Extract the [X, Y] coordinate from the center of the cell holding the provided text.  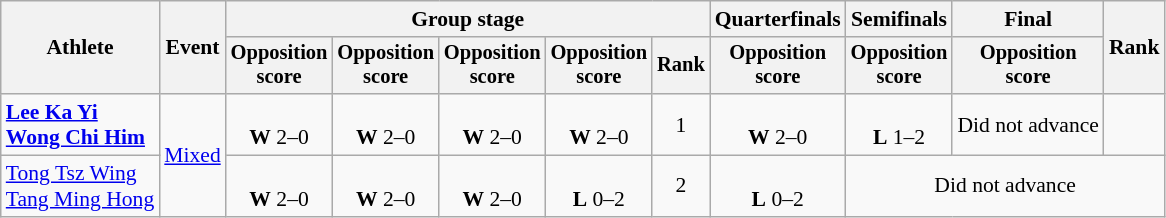
Tong Tsz WingTang Ming Hong [80, 186]
L 1–2 [900, 124]
Group stage [468, 19]
Event [192, 48]
Lee Ka YiWong Chi Him [80, 124]
1 [681, 124]
Quarterfinals [778, 19]
Semifinals [900, 19]
Athlete [80, 48]
2 [681, 186]
Mixed [192, 155]
Final [1028, 19]
